For the text-containing cell, return its midpoint in (X, Y) coordinate format. 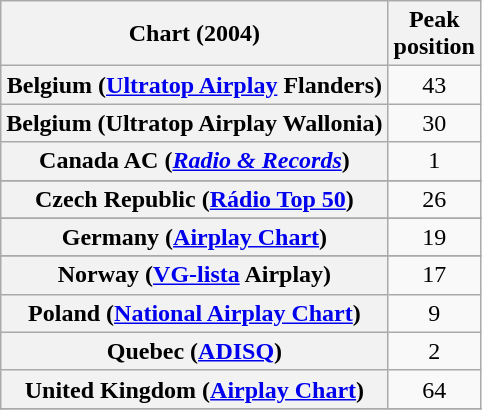
43 (434, 85)
Quebec (ADISQ) (194, 351)
9 (434, 313)
Chart (2004) (194, 34)
19 (434, 237)
Norway (VG-lista Airplay) (194, 275)
Poland (National Airplay Chart) (194, 313)
2 (434, 351)
United Kingdom (Airplay Chart) (194, 389)
Belgium (Ultratop Airplay Wallonia) (194, 123)
Czech Republic (Rádio Top 50) (194, 199)
Germany (Airplay Chart) (194, 237)
26 (434, 199)
Canada AC (Radio & Records) (194, 161)
Peak position (434, 34)
1 (434, 161)
Belgium (Ultratop Airplay Flanders) (194, 85)
64 (434, 389)
17 (434, 275)
30 (434, 123)
